Output the (x, y) coordinate of the center of the cell containing the given text.  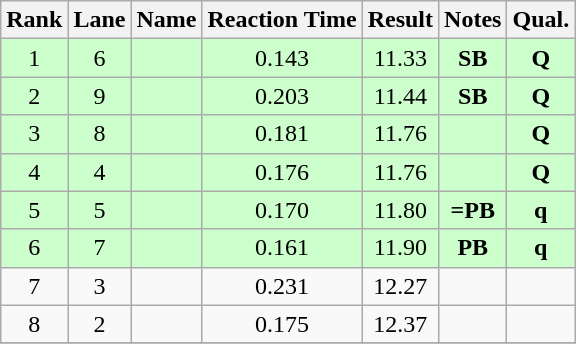
Lane (100, 20)
Name (166, 20)
12.37 (400, 324)
0.176 (282, 172)
PB (473, 248)
0.161 (282, 248)
11.44 (400, 96)
Rank (34, 20)
Qual. (541, 20)
=PB (473, 210)
11.90 (400, 248)
11.80 (400, 210)
9 (100, 96)
Result (400, 20)
Notes (473, 20)
12.27 (400, 286)
11.33 (400, 58)
0.175 (282, 324)
0.181 (282, 134)
0.231 (282, 286)
0.143 (282, 58)
0.170 (282, 210)
1 (34, 58)
0.203 (282, 96)
Reaction Time (282, 20)
